Locate the cell with the specified text and output its (X, Y) center coordinate. 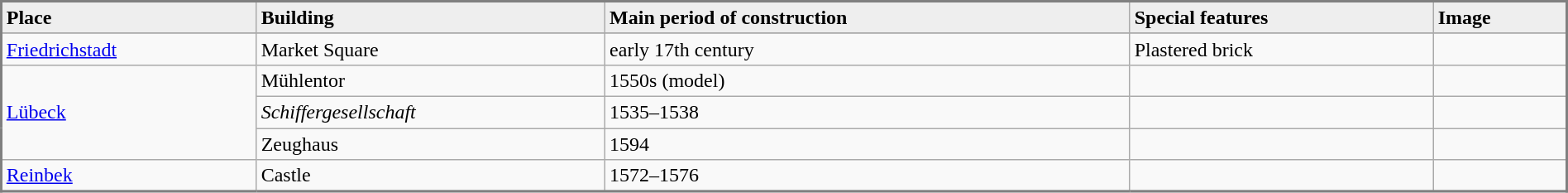
1550s (model) (868, 80)
early 17th century (868, 49)
Main period of construction (868, 18)
Mühlentor (430, 80)
1535–1538 (868, 112)
Place (129, 18)
Special features (1282, 18)
1572–1576 (868, 176)
Plastered brick (1282, 49)
Building (430, 18)
Image (1500, 18)
1594 (868, 143)
Reinbek (129, 176)
Lübeck (129, 112)
Market Square (430, 49)
Zeughaus (430, 143)
Castle (430, 176)
Friedrichstadt (129, 49)
Schiffergesellschaft (430, 112)
